Detect which cell encompasses the target text, then output its (X, Y) center coordinate. 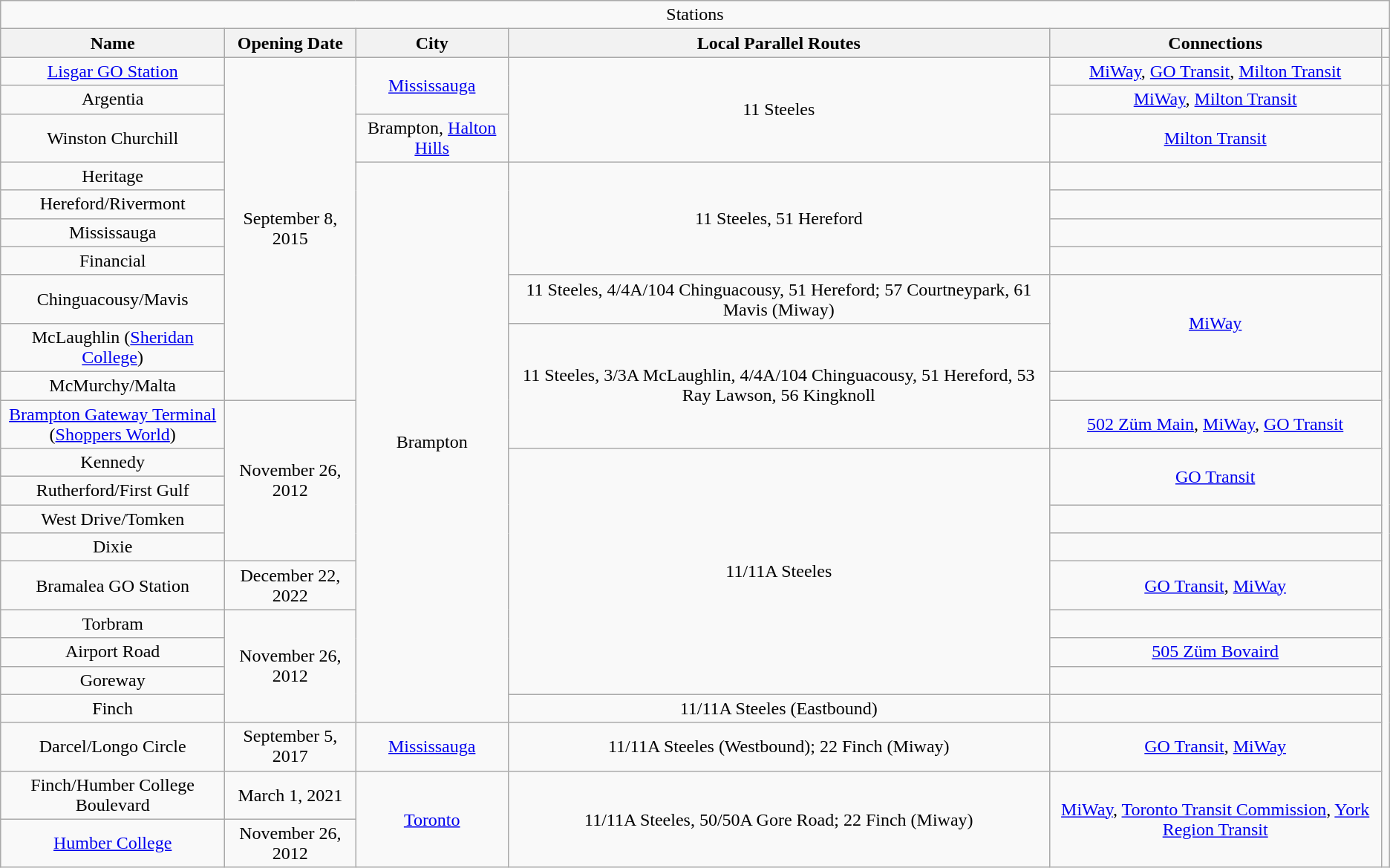
Airport Road (113, 652)
Brampton Gateway Terminal(Shoppers World) (113, 423)
11/11A Steeles (Westbound); 22 Finch (Miway) (778, 747)
Financial (113, 261)
11 Steeles, 51 Hereford (778, 218)
Chinguacousy/Mavis (113, 298)
Local Parallel Routes (778, 43)
Stations (695, 15)
Toronto (432, 819)
505 Züm Bovaird (1215, 652)
Bramalea GO Station (113, 585)
502 Züm Main, MiWay, GO Transit (1215, 423)
March 1, 2021 (290, 794)
September 5, 2017 (290, 747)
Goreway (113, 680)
Finch/Humber College Boulevard (113, 794)
Hereford/Rivermont (113, 204)
11 Steeles, 3/3A McLaughlin, 4/4A/104 Chinguacousy, 51 Hereford, 53 Ray Lawson, 56 Kingknoll (778, 385)
December 22, 2022 (290, 585)
Opening Date (290, 43)
GO Transit (1215, 477)
MiWay, Milton Transit (1215, 99)
Brampton (432, 443)
Brampton, Halton Hills (432, 138)
Kennedy (113, 463)
September 8, 2015 (290, 229)
11/11A Steeles (778, 572)
MiWay, Toronto Transit Commission, York Region Transit (1215, 819)
11/11A Steeles, 50/50A Gore Road; 22 Finch (Miway) (778, 819)
Torbram (113, 624)
West Drive/Tomken (113, 519)
Darcel/Longo Circle (113, 747)
McLaughlin (Sheridan College) (113, 347)
MiWay (1215, 323)
City (432, 43)
Name (113, 43)
Milton Transit (1215, 138)
Dixie (113, 547)
Connections (1215, 43)
Argentia (113, 99)
MiWay, GO Transit, Milton Transit (1215, 71)
Rutherford/First Gulf (113, 491)
11 Steeles, 4/4A/104 Chinguacousy, 51 Hereford; 57 Courtneypark, 61 Mavis (Miway) (778, 298)
McMurchy/Malta (113, 385)
Humber College (113, 843)
Winston Churchill (113, 138)
Lisgar GO Station (113, 71)
11/11A Steeles (Eastbound) (778, 708)
Finch (113, 708)
Heritage (113, 176)
11 Steeles (778, 110)
